Determine the (X, Y) coordinate at the center of the cell enclosing the given text.  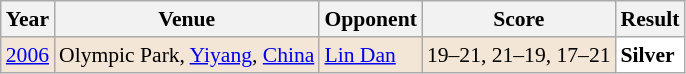
19–21, 21–19, 17–21 (519, 55)
Year (28, 19)
Result (650, 19)
Silver (650, 55)
Opponent (370, 19)
2006 (28, 55)
Venue (186, 19)
Lin Dan (370, 55)
Score (519, 19)
Olympic Park, Yiyang, China (186, 55)
